Find where the given text appears and provide that cell's center as [X, Y] coordinate. 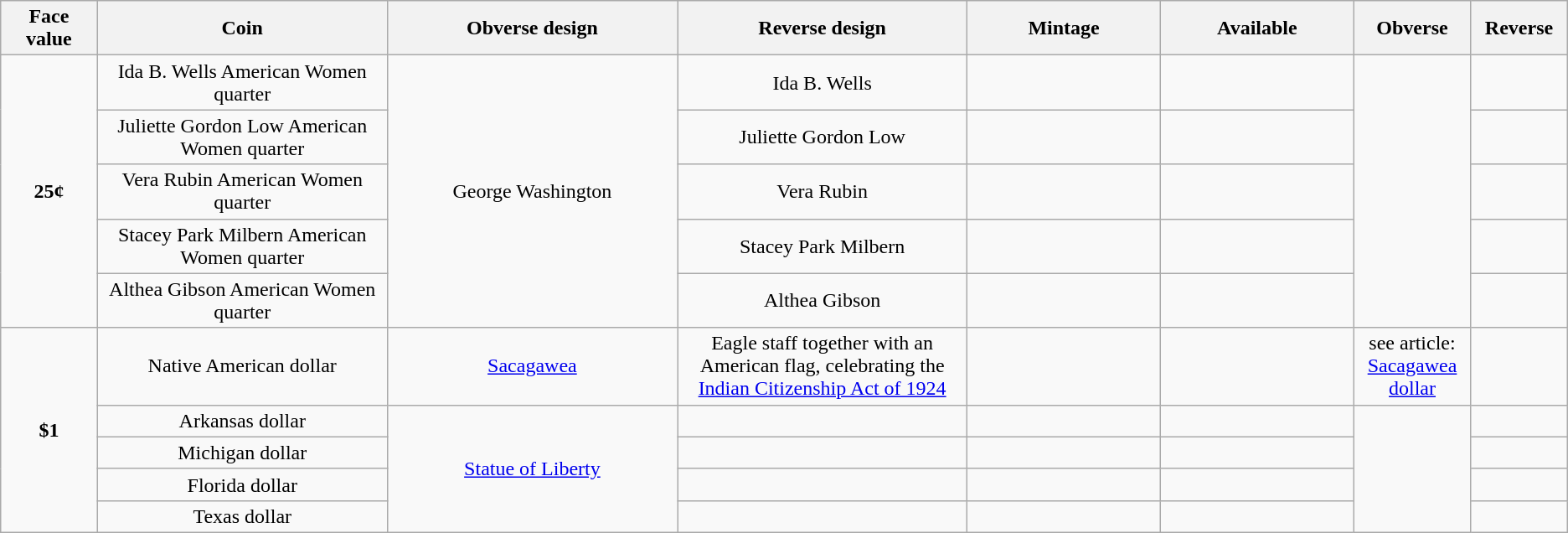
Reverse design [823, 28]
Stacey Park Milbern [823, 246]
$1 [49, 430]
Obverse [1412, 28]
Althea Gibson American Women quarter [242, 300]
Reverse [1519, 28]
Michigan dollar [242, 453]
Obverse design [532, 28]
Vera Rubin American Women quarter [242, 191]
Stacey Park Milbern American Women quarter [242, 246]
Coin [242, 28]
George Washington [532, 191]
Mintage [1064, 28]
Vera Rubin [823, 191]
Florida dollar [242, 484]
Sacagawea [532, 366]
Statue of Liberty [532, 468]
Face value [49, 28]
Arkansas dollar [242, 421]
Native American dollar [242, 366]
Eagle staff together with an American flag, celebrating the Indian Citizenship Act of 1924 [823, 366]
25¢ [49, 191]
Ida B. Wells [823, 82]
Juliette Gordon Low [823, 137]
Ida B. Wells American Women quarter [242, 82]
see article: Sacagawea dollar [1412, 366]
Althea Gibson [823, 300]
Juliette Gordon Low American Women quarter [242, 137]
Available [1256, 28]
Texas dollar [242, 516]
